For the text-containing cell, return its midpoint in [x, y] coordinate format. 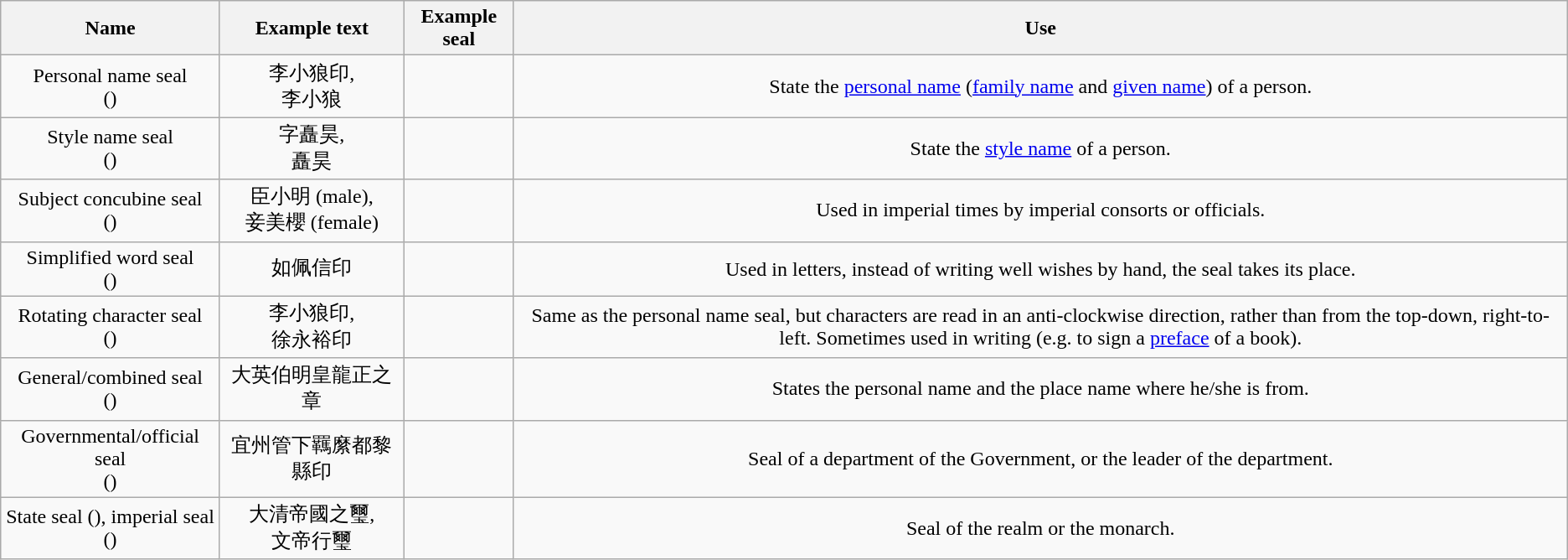
Example text [312, 29]
宜州管下羈縻都黎縣印 [312, 459]
臣小明 (male), 妾美櫻 (female) [312, 210]
Name [111, 29]
Governmental/official seal() [111, 459]
Seal of the realm or the monarch. [1040, 528]
大英伯明皇龍正之章 [312, 389]
Example seal [459, 29]
Style name seal() [111, 148]
Subject concubine seal() [111, 210]
Used in letters, instead of writing well wishes by hand, the seal takes its place. [1040, 268]
Personal name seal() [111, 86]
字矗昊, 矗昊 [312, 148]
Rotating character seal() [111, 327]
Used in imperial times by imperial consorts or officials. [1040, 210]
李小狼印, 徐永裕印 [312, 327]
李小狼印, 李小狼 [312, 86]
State the style name of a person. [1040, 148]
Simplified word seal() [111, 268]
Use [1040, 29]
如佩信印 [312, 268]
General/combined seal() [111, 389]
States the personal name and the place name where he/she is from. [1040, 389]
State seal (), imperial seal () [111, 528]
大清帝國之璽, 文帝行璽 [312, 528]
Seal of a department of the Government, or the leader of the department. [1040, 459]
State the personal name (family name and given name) of a person. [1040, 86]
